For the text-containing cell, return its midpoint in (X, Y) coordinate format. 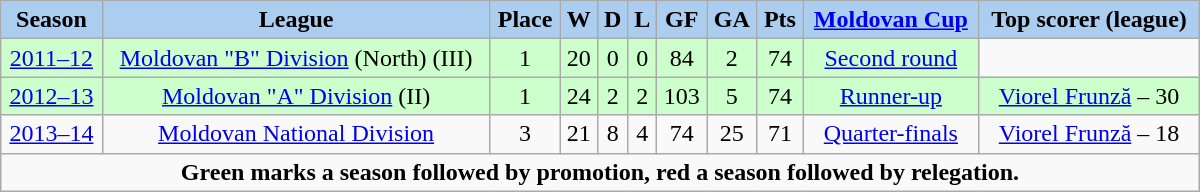
24 (578, 96)
Season (52, 20)
Viorel Frunză – 30 (1089, 96)
Place (525, 20)
2012–13 (52, 96)
GF (682, 20)
Green marks a season followed by promotion, red a season followed by relegation. (600, 172)
21 (578, 134)
5 (732, 96)
Moldovan Cup (891, 20)
Top scorer (league) (1089, 20)
Runner-up (891, 96)
2011–12 (52, 58)
2013–14 (52, 134)
Moldovan National Division (296, 134)
GA (732, 20)
L (642, 20)
W (578, 20)
League (296, 20)
4 (642, 134)
25 (732, 134)
3 (525, 134)
Moldovan "B" Division (North) (III) (296, 58)
Second round (891, 58)
71 (780, 134)
Moldovan "A" Division (II) (296, 96)
84 (682, 58)
Quarter-finals (891, 134)
8 (612, 134)
20 (578, 58)
D (612, 20)
Viorel Frunză – 18 (1089, 134)
103 (682, 96)
Pts (780, 20)
